Output the [X, Y] coordinate of the center of the cell containing the given text.  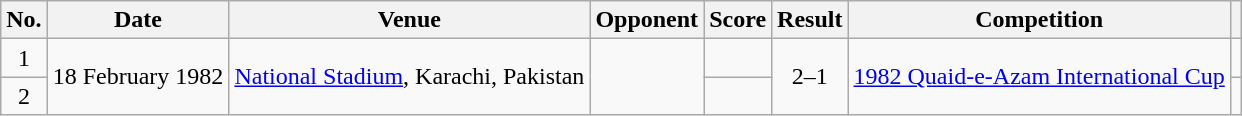
Opponent [647, 20]
National Stadium, Karachi, Pakistan [410, 77]
Venue [410, 20]
2 [24, 96]
1 [24, 58]
18 February 1982 [138, 77]
No. [24, 20]
1982 Quaid-e-Azam International Cup [1039, 77]
2–1 [810, 77]
Score [738, 20]
Result [810, 20]
Date [138, 20]
Competition [1039, 20]
